Capture the cell that displays the provided text and extract its [X, Y] central coordinate. 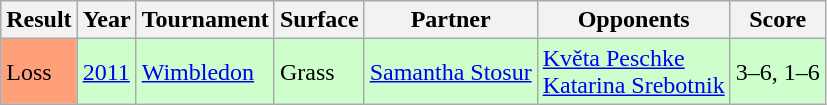
2011 [106, 72]
Surface [319, 20]
Partner [450, 20]
Opponents [634, 20]
3–6, 1–6 [778, 72]
Grass [319, 72]
Loss [39, 72]
Wimbledon [205, 72]
Year [106, 20]
Samantha Stosur [450, 72]
Result [39, 20]
Score [778, 20]
Tournament [205, 20]
Květa Peschke Katarina Srebotnik [634, 72]
